Return the (X, Y) coordinate for the center point of the cell that contains the specified text.  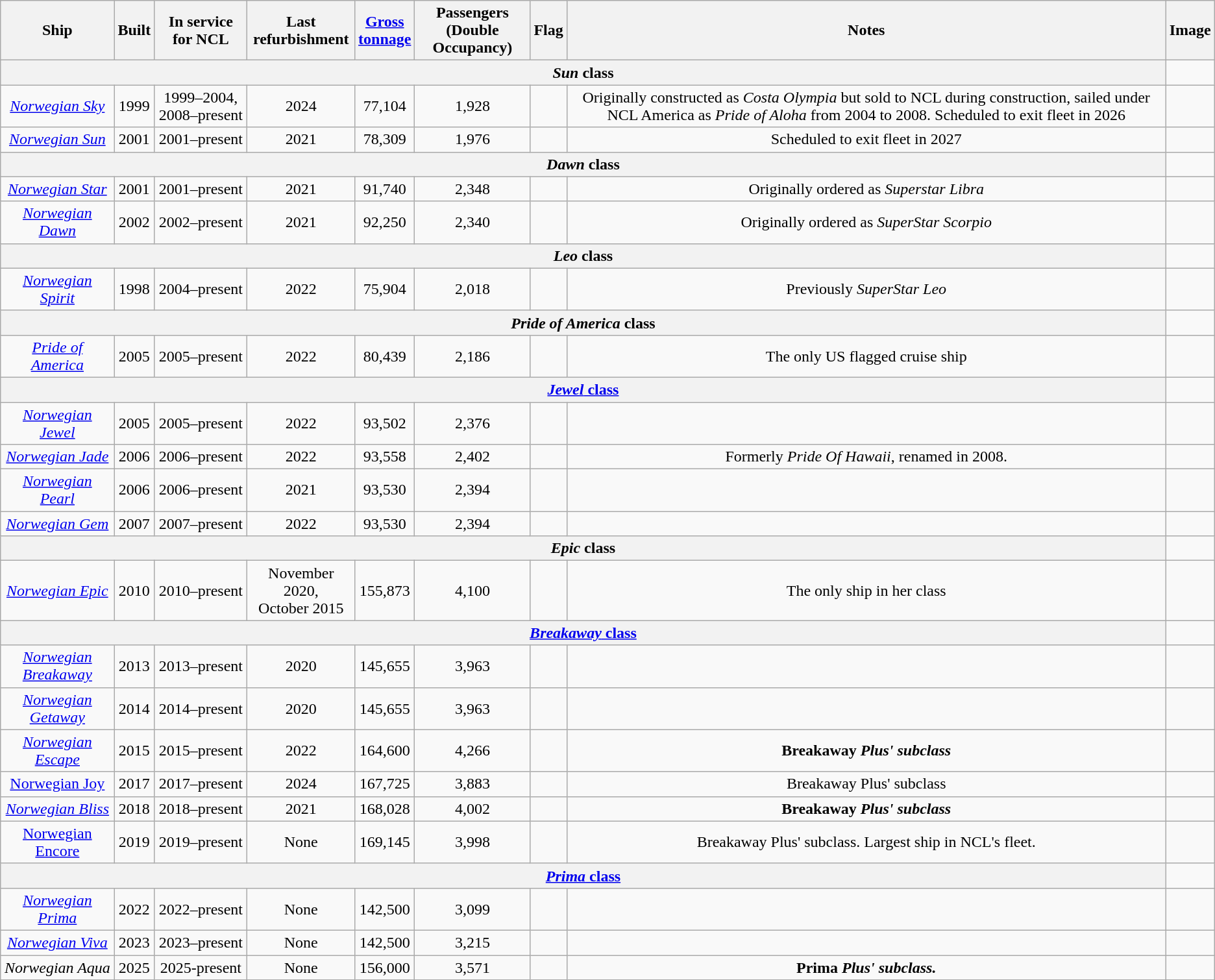
3,099 (472, 909)
2018 (134, 809)
1,976 (472, 140)
Image (1190, 31)
Norwegian Pearl (57, 491)
Norwegian Escape (57, 750)
Pride of America (57, 356)
Flag (548, 31)
Notes (866, 31)
Prima class (583, 876)
2019–present (201, 842)
168,028 (385, 809)
November 2020,October 2015 (301, 591)
Norwegian Spirit (57, 289)
Dawn class (583, 164)
2022–present (201, 909)
Leo class (583, 256)
Norwegian Sun (57, 140)
Previously SuperStar Leo (866, 289)
2007 (134, 524)
91,740 (385, 189)
Lastrefurbishment (301, 31)
2015–present (201, 750)
78,309 (385, 140)
Norwegian Prima (57, 909)
2007–present (201, 524)
Norwegian Gem (57, 524)
Ship (57, 31)
2002 (134, 222)
2013 (134, 666)
Epic class (583, 548)
2,018 (472, 289)
2,186 (472, 356)
Norwegian Sky (57, 106)
Pride of America class (583, 323)
4,100 (472, 591)
Originally ordered as Superstar Libra (866, 189)
2025 (134, 968)
3,215 (472, 942)
2,348 (472, 189)
93,558 (385, 457)
Norwegian Viva (57, 942)
Breakaway class (583, 633)
3,883 (472, 784)
2015 (134, 750)
77,104 (385, 106)
Formerly Pride Of Hawaii, renamed in 2008. (866, 457)
Norwegian Getaway (57, 709)
Norwegian Aqua (57, 968)
Norwegian Dawn (57, 222)
The only ship in her class (866, 591)
1999–2004,2008–present (201, 106)
2010–present (201, 591)
167,725 (385, 784)
Norwegian Bliss (57, 809)
2017 (134, 784)
156,000 (385, 968)
Norwegian Jade (57, 457)
2004–present (201, 289)
Passengers(Double Occupancy) (472, 31)
Sun class (583, 73)
1999 (134, 106)
2019 (134, 842)
Built (134, 31)
80,439 (385, 356)
92,250 (385, 222)
2010 (134, 591)
Prima Plus' subclass. (866, 968)
2017–present (201, 784)
Grosstonnage (385, 31)
3,571 (472, 968)
Norwegian Star (57, 189)
1,928 (472, 106)
2,402 (472, 457)
Norwegian Jewel (57, 423)
4,266 (472, 750)
In service for NCL (201, 31)
2013–present (201, 666)
2025-present (201, 968)
2023–present (201, 942)
2,340 (472, 222)
93,502 (385, 423)
Originally ordered as SuperStar Scorpio (866, 222)
2014 (134, 709)
1998 (134, 289)
2018–present (201, 809)
Jewel class (583, 389)
Norwegian Epic (57, 591)
3,998 (472, 842)
2023 (134, 942)
2014–present (201, 709)
Scheduled to exit fleet in 2027 (866, 140)
Norwegian Breakaway (57, 666)
2002–present (201, 222)
4,002 (472, 809)
164,600 (385, 750)
169,145 (385, 842)
Norwegian Joy (57, 784)
75,904 (385, 289)
155,873 (385, 591)
Norwegian Encore (57, 842)
Breakaway Plus' subclass. Largest ship in NCL's fleet. (866, 842)
2,376 (472, 423)
The only US flagged cruise ship (866, 356)
